From the cell containing the given text, extract its center point as [x, y] coordinate. 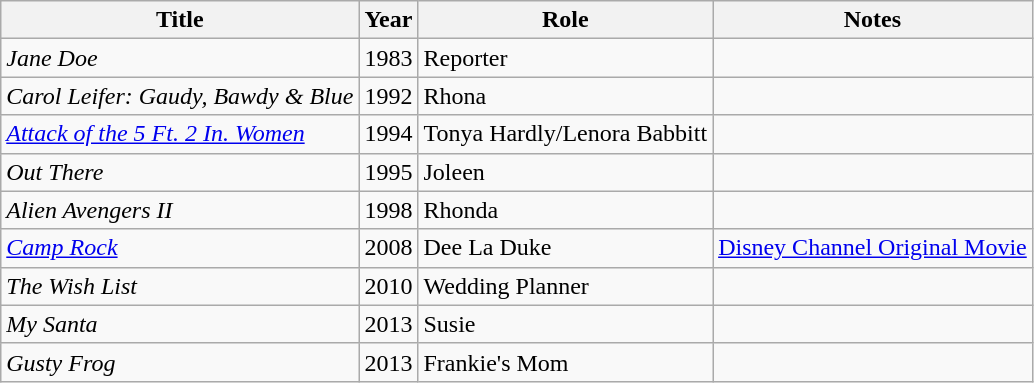
Out There [180, 172]
Tonya Hardly/Lenora Babbitt [566, 134]
Wedding Planner [566, 286]
1992 [388, 96]
2010 [388, 286]
Disney Channel Original Movie [873, 248]
Role [566, 20]
1998 [388, 210]
Carol Leifer: Gaudy, Bawdy & Blue [180, 96]
Title [180, 20]
Attack of the 5 Ft. 2 In. Women [180, 134]
Gusty Frog [180, 362]
1983 [388, 58]
Joleen [566, 172]
Notes [873, 20]
Susie [566, 324]
My Santa [180, 324]
Year [388, 20]
Frankie's Mom [566, 362]
Jane Doe [180, 58]
The Wish List [180, 286]
Rhonda [566, 210]
Rhona [566, 96]
Reporter [566, 58]
Dee La Duke [566, 248]
Camp Rock [180, 248]
1995 [388, 172]
2008 [388, 248]
1994 [388, 134]
Alien Avengers II [180, 210]
